Extract the (X, Y) coordinate from the center of the cell holding the provided text.  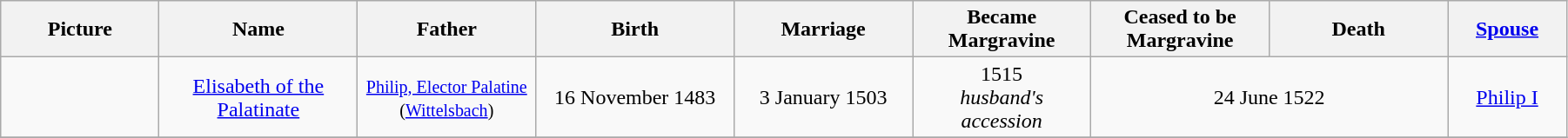
Picture (80, 30)
Philip I (1507, 97)
Birth (635, 30)
Father (447, 30)
24 June 1522 (1270, 97)
16 November 1483 (635, 97)
Became Margravine (1002, 30)
1515husband's accession (1002, 97)
Death (1359, 30)
Ceased to be Margravine (1180, 30)
3 January 1503 (823, 97)
Spouse (1507, 30)
Marriage (823, 30)
Name (258, 30)
Elisabeth of the Palatinate (258, 97)
Philip, Elector Palatine(Wittelsbach) (447, 97)
